Extract the [X, Y] coordinate from the center of the cell holding the provided text.  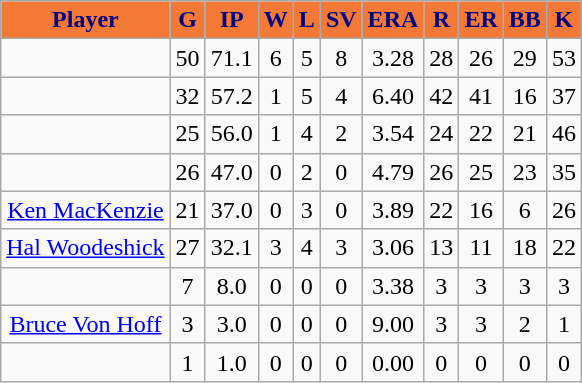
50 [188, 58]
W [276, 20]
71.1 [232, 58]
Ken MacKenzie [86, 210]
24 [442, 134]
57.2 [232, 96]
8 [341, 58]
56.0 [232, 134]
7 [188, 286]
3.0 [232, 324]
3.89 [393, 210]
53 [564, 58]
6.40 [393, 96]
1.0 [232, 362]
ER [481, 20]
ERA [393, 20]
32.1 [232, 248]
28 [442, 58]
K [564, 20]
47.0 [232, 172]
8.0 [232, 286]
46 [564, 134]
3.06 [393, 248]
18 [524, 248]
29 [524, 58]
BB [524, 20]
3.38 [393, 286]
37 [564, 96]
9.00 [393, 324]
32 [188, 96]
Hal Woodeshick [86, 248]
L [306, 20]
IP [232, 20]
3.54 [393, 134]
42 [442, 96]
SV [341, 20]
41 [481, 96]
Player [86, 20]
4.79 [393, 172]
13 [442, 248]
0.00 [393, 362]
35 [564, 172]
Bruce Von Hoff [86, 324]
G [188, 20]
3.28 [393, 58]
11 [481, 248]
23 [524, 172]
37.0 [232, 210]
27 [188, 248]
R [442, 20]
